Locate the cell with the specified text and output its [X, Y] center coordinate. 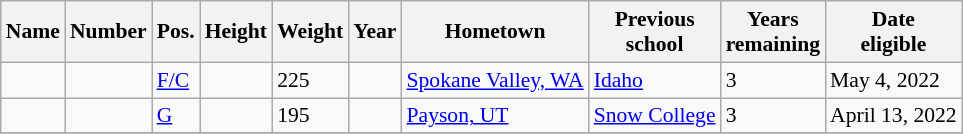
Dateeligible [894, 32]
Name [33, 32]
Height [236, 32]
Previousschool [655, 32]
G [176, 116]
Spokane Valley, WA [496, 80]
F/C [176, 80]
Weight [310, 32]
Hometown [496, 32]
Idaho [655, 80]
May 4, 2022 [894, 80]
Pos. [176, 32]
Snow College [655, 116]
April 13, 2022 [894, 116]
Payson, UT [496, 116]
225 [310, 80]
Yearsremaining [773, 32]
195 [310, 116]
Year [374, 32]
Number [108, 32]
